Return the [X, Y] coordinate for the center point of the cell that contains the specified text.  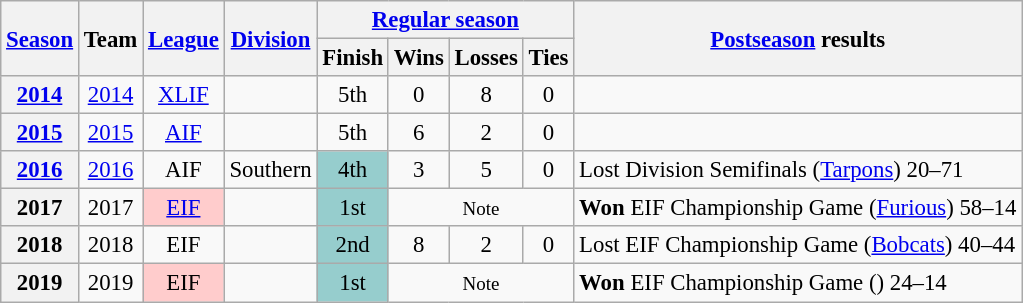
Postseason results [798, 38]
Lost EIF Championship Game (Bobcats) 40–44 [798, 245]
League [184, 38]
Division [270, 38]
Wins [418, 58]
Lost Division Semifinals (Tarpons) 20–71 [798, 170]
Losses [486, 58]
XLIF [184, 95]
Southern [270, 170]
Season [40, 38]
4th [352, 170]
5 [486, 170]
Won EIF Championship Game (Furious) 58–14 [798, 208]
Finish [352, 58]
6 [418, 133]
Won EIF Championship Game () 24–14 [798, 283]
Team [110, 38]
Ties [548, 58]
3 [418, 170]
Regular season [446, 20]
2nd [352, 245]
